Return [x, y] of the center of cell containing provided text 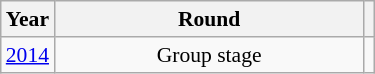
Round [209, 19]
Year [28, 19]
2014 [28, 55]
Group stage [209, 55]
